Output the [X, Y] coordinate of the center of the cell containing the given text.  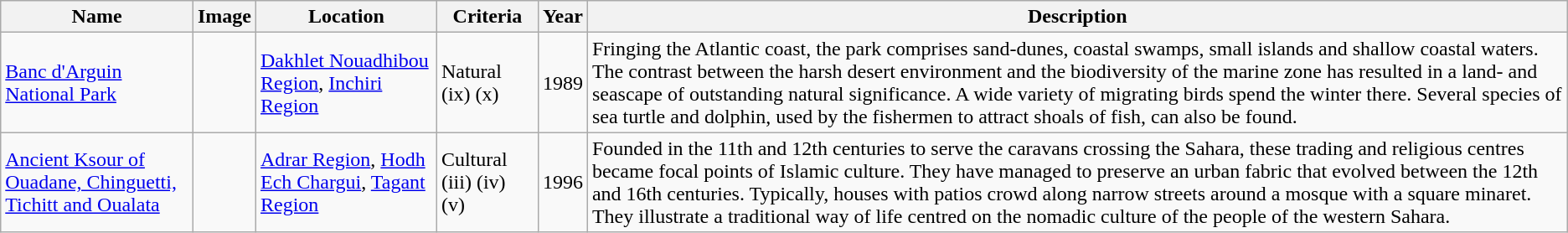
Image [224, 17]
Name [97, 17]
Ancient Ksour of Ouadane, Chinguetti, Tichitt and Oualata [97, 183]
Dakhlet Nouadhibou Region, Inchiri Region [347, 82]
Location [347, 17]
1989 [563, 82]
Adrar Region, Hodh Ech Chargui, Tagant Region [347, 183]
Description [1077, 17]
Year [563, 17]
Cultural (iii) (iv) (v) [487, 183]
Banc d'Arguin National Park [97, 82]
Criteria [487, 17]
Natural (ix) (x) [487, 82]
1996 [563, 183]
